Pinpoint the cell where the given text exists, returning its (X, Y) midpoint coordinate. 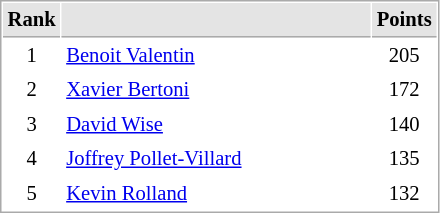
132 (404, 194)
135 (404, 158)
3 (32, 124)
140 (404, 124)
Benoit Valentin (216, 56)
Points (404, 20)
Joffrey Pollet-Villard (216, 158)
205 (404, 56)
5 (32, 194)
172 (404, 90)
Kevin Rolland (216, 194)
Rank (32, 20)
Xavier Bertoni (216, 90)
David Wise (216, 124)
4 (32, 158)
1 (32, 56)
2 (32, 90)
